Return the (X, Y) coordinate for the center point of the cell that contains the specified text.  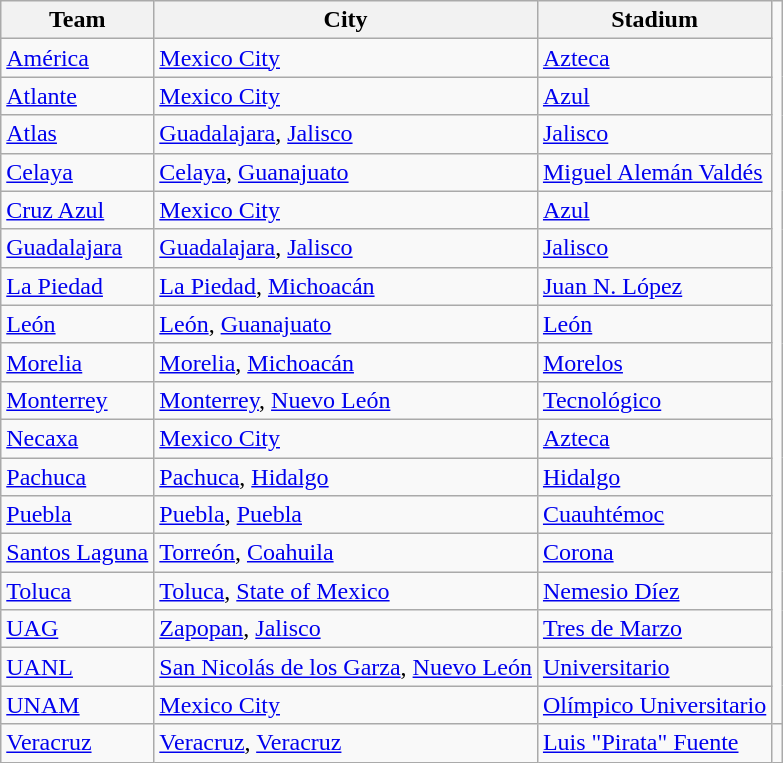
La Piedad (78, 286)
UAG (78, 629)
Torreón, Coahuila (346, 553)
Toluca, State of Mexico (346, 591)
Santos Laguna (78, 553)
Universitario (654, 667)
Atlas (78, 134)
Team (78, 20)
Cuauhtémoc (654, 515)
Luis "Pirata" Fuente (654, 743)
Juan N. López (654, 286)
Puebla (78, 515)
Morelia (78, 362)
Nemesio Díez (654, 591)
La Piedad, Michoacán (346, 286)
Tecnológico (654, 400)
San Nicolás de los Garza, Nuevo León (346, 667)
Necaxa (78, 438)
City (346, 20)
Stadium (654, 20)
Guadalajara (78, 248)
Olímpico Universitario (654, 705)
León, Guanajuato (346, 324)
América (78, 58)
Cruz Azul (78, 210)
UANL (78, 667)
Corona (654, 553)
Tres de Marzo (654, 629)
Morelos (654, 362)
Toluca (78, 591)
Zapopan, Jalisco (346, 629)
Monterrey, Nuevo León (346, 400)
Veracruz (78, 743)
Puebla, Puebla (346, 515)
Monterrey (78, 400)
Celaya, Guanajuato (346, 172)
Pachuca, Hidalgo (346, 477)
Miguel Alemán Valdés (654, 172)
UNAM (78, 705)
Pachuca (78, 477)
Celaya (78, 172)
Atlante (78, 96)
Morelia, Michoacán (346, 362)
Hidalgo (654, 477)
Veracruz, Veracruz (346, 743)
